Output the (X, Y) coordinate of the center of the cell containing the given text.  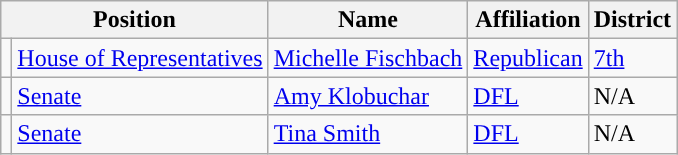
Name (368, 20)
Amy Klobuchar (368, 96)
District (632, 20)
House of Representatives (140, 58)
7th (632, 58)
Position (134, 20)
Republican (528, 58)
Tina Smith (368, 134)
Michelle Fischbach (368, 58)
Affiliation (528, 20)
